Pinpoint the cell where the given text exists, returning its [X, Y] midpoint coordinate. 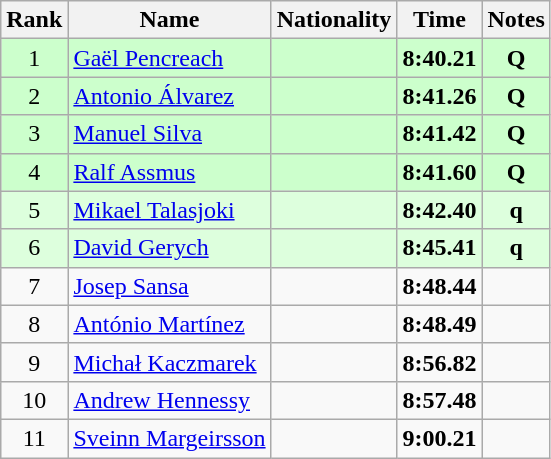
Gaël Pencreach [170, 58]
Michał Kaczmarek [170, 362]
David Gerych [170, 248]
Antonio Álvarez [170, 96]
6 [34, 248]
Sveinn Margeirsson [170, 438]
8 [34, 324]
Time [440, 20]
8:45.41 [440, 248]
1 [34, 58]
Name [170, 20]
8:41.26 [440, 96]
4 [34, 172]
Manuel Silva [170, 134]
7 [34, 286]
9:00.21 [440, 438]
Notes [516, 20]
8:57.48 [440, 400]
8:48.44 [440, 286]
8:42.40 [440, 210]
8:41.42 [440, 134]
Rank [34, 20]
11 [34, 438]
Nationality [334, 20]
9 [34, 362]
Ralf Assmus [170, 172]
5 [34, 210]
António Martínez [170, 324]
Andrew Hennessy [170, 400]
10 [34, 400]
Josep Sansa [170, 286]
Mikael Talasjoki [170, 210]
8:40.21 [440, 58]
8:41.60 [440, 172]
8:48.49 [440, 324]
8:56.82 [440, 362]
2 [34, 96]
3 [34, 134]
